Return the [X, Y] coordinate for the center point of the cell that contains the specified text.  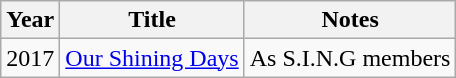
Title [152, 20]
2017 [30, 58]
As S.I.N.G members [350, 58]
Year [30, 20]
Our Shining Days [152, 58]
Notes [350, 20]
